Locate the cell with the specified text and output its (x, y) center coordinate. 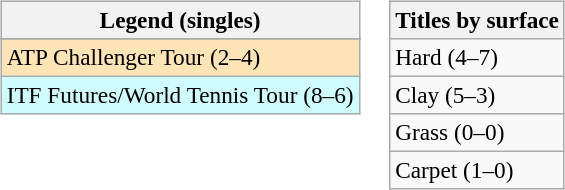
Hard (4–7) (478, 57)
ITF Futures/World Tennis Tour (8–6) (180, 95)
Carpet (1–0) (478, 171)
Grass (0–0) (478, 133)
Titles by surface (478, 20)
ATP Challenger Tour (2–4) (180, 57)
Legend (singles) (180, 20)
Clay (5–3) (478, 95)
